Find where the given text appears and provide that cell's center as (X, Y) coordinate. 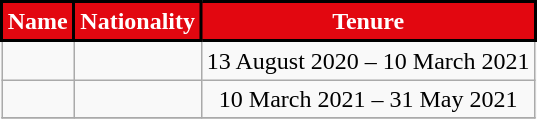
10 March 2021 – 31 May 2021 (368, 99)
13 August 2020 – 10 March 2021 (368, 60)
Name (38, 22)
Tenure (368, 22)
Nationality (138, 22)
